For the text-containing cell, return its midpoint in [X, Y] coordinate format. 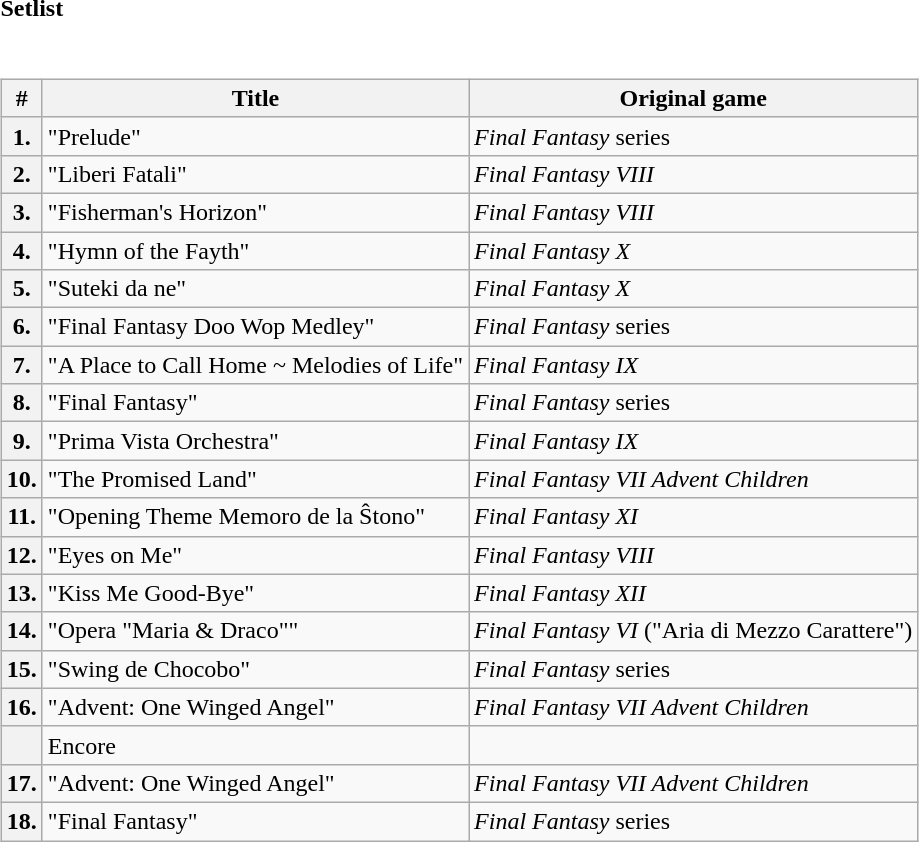
"A Place to Call Home ~ Melodies of Life" [255, 365]
2. [22, 174]
13. [22, 593]
4. [22, 251]
"Prima Vista Orchestra" [255, 441]
12. [22, 555]
16. [22, 707]
11. [22, 517]
8. [22, 403]
Title [255, 98]
"Prelude" [255, 136]
# [22, 98]
"The Promised Land" [255, 479]
Original game [694, 98]
"Swing de Chocobo" [255, 669]
9. [22, 441]
6. [22, 327]
15. [22, 669]
18. [22, 821]
"Liberi Fatali" [255, 174]
"Eyes on Me" [255, 555]
"Kiss Me Good-Bye" [255, 593]
1. [22, 136]
"Final Fantasy Doo Wop Medley" [255, 327]
10. [22, 479]
17. [22, 783]
"Opening Theme Memoro de la Ŝtono" [255, 517]
Encore [255, 745]
"Opera "Maria & Draco"" [255, 631]
"Suteki da ne" [255, 289]
"Hymn of the Fayth" [255, 251]
14. [22, 631]
"Fisherman's Horizon" [255, 212]
Final Fantasy XII [694, 593]
7. [22, 365]
5. [22, 289]
3. [22, 212]
Final Fantasy XI [694, 517]
Final Fantasy VI ("Aria di Mezzo Carattere") [694, 631]
